Capture the cell that displays the provided text and extract its [X, Y] central coordinate. 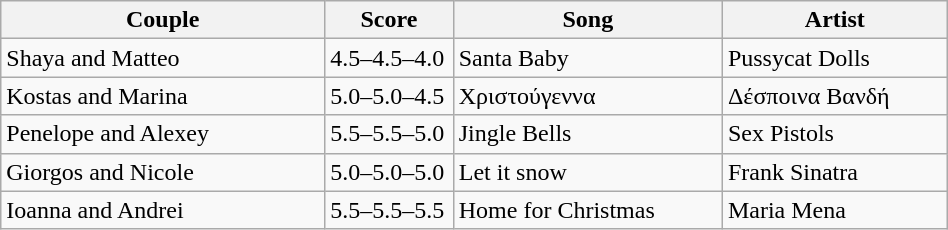
Χριστούγεννα [588, 96]
5.5–5.5–5.0 [390, 134]
Kostas and Marina [163, 96]
5.0–5.0–4.5 [390, 96]
Δέσποινα Βανδή [834, 96]
Santa Baby [588, 58]
4.5–4.5–4.0 [390, 58]
Penelope and Alexey [163, 134]
Maria Mena [834, 210]
Sex Pistols [834, 134]
Giorgos and Nicole [163, 172]
Jingle Bells [588, 134]
5.5–5.5–5.5 [390, 210]
Home for Christmas [588, 210]
Song [588, 20]
Frank Sinatra [834, 172]
Couple [163, 20]
Let it snow [588, 172]
5.0–5.0–5.0 [390, 172]
Pussycat Dolls [834, 58]
Shaya and Matteo [163, 58]
Ioanna and Andrei [163, 210]
Artist [834, 20]
Score [390, 20]
